Find where the given text appears and provide that cell's center as (x, y) coordinate. 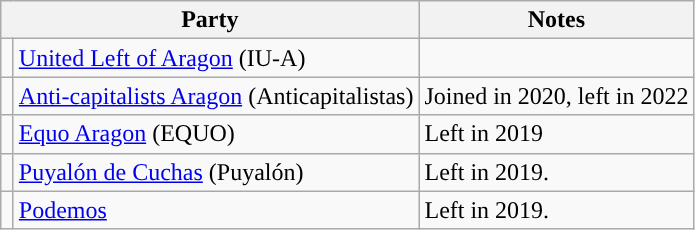
Left in 2019 (556, 134)
Joined in 2020, left in 2022 (556, 96)
United Left of Aragon (IU-A) (216, 58)
Podemos (216, 210)
Party (210, 20)
Equo Aragon (EQUO) (216, 134)
Puyalón de Cuchas (Puyalón) (216, 172)
Notes (556, 20)
Anti-capitalists Aragon (Anticapitalistas) (216, 96)
